Detect which cell encompasses the target text, then output its [X, Y] center coordinate. 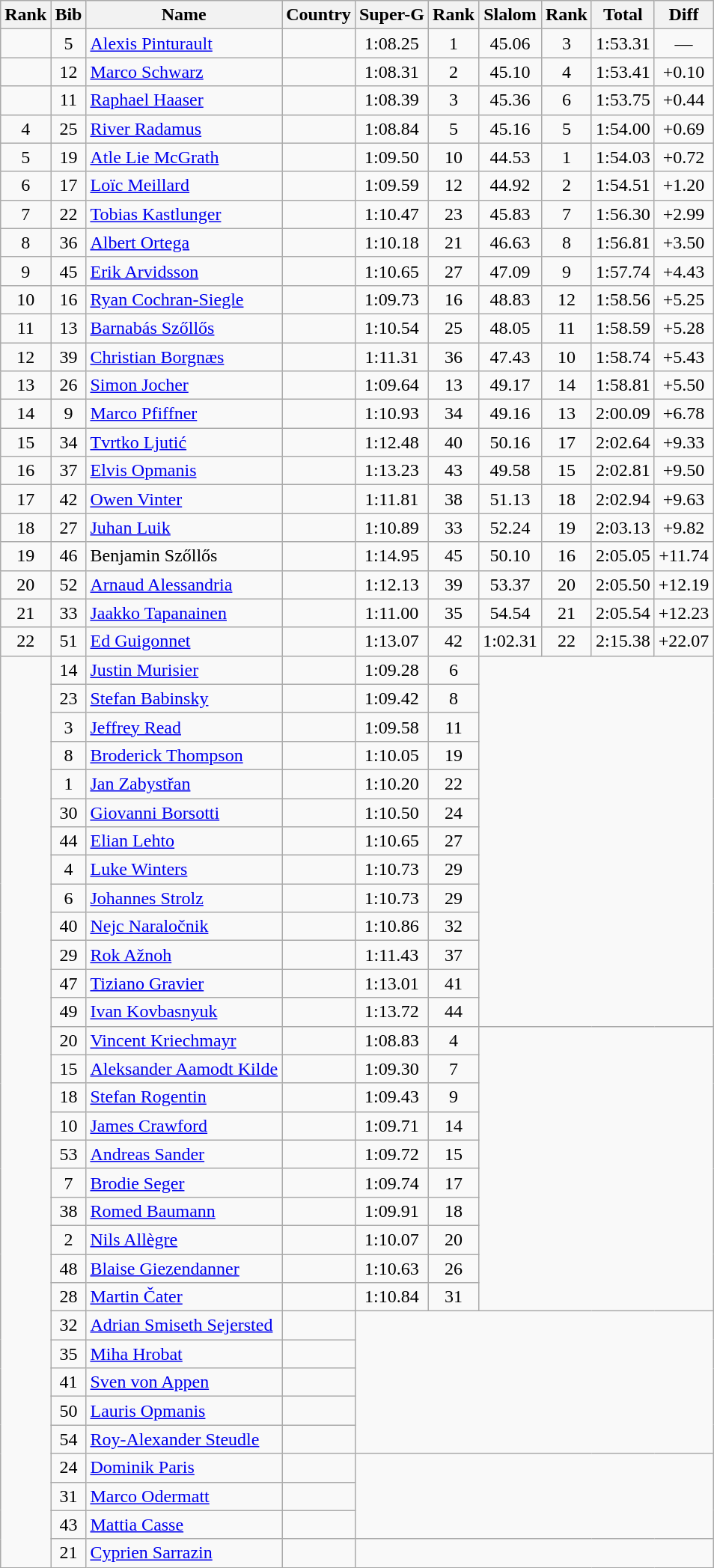
1:54.51 [623, 186]
+9.82 [684, 528]
Total [623, 15]
+9.63 [684, 499]
+2.99 [684, 214]
1:12.13 [391, 585]
1:10.84 [391, 1297]
+0.69 [684, 129]
54.54 [510, 613]
Elvis Opmanis [184, 471]
1:11.81 [391, 499]
1:10.20 [391, 784]
Elian Lehto [184, 841]
Dominik Paris [184, 1468]
Luke Winters [184, 870]
Raphael Haaser [184, 100]
1:10.89 [391, 528]
1:13.07 [391, 641]
1:11.00 [391, 613]
47.43 [510, 357]
Aleksander Aamodt Kilde [184, 1069]
Roy-Alexander Steudle [184, 1439]
1:09.43 [391, 1097]
2:15.38 [623, 641]
1:13.01 [391, 983]
Owen Vinter [184, 499]
45.06 [510, 43]
+1.20 [684, 186]
1:09.58 [391, 727]
Tobias Kastlunger [184, 214]
1:10.18 [391, 242]
Miha Hrobat [184, 1354]
47.09 [510, 271]
+9.33 [684, 442]
Vincent Kriechmayr [184, 1040]
Romed Baumann [184, 1211]
1:58.59 [623, 328]
1:58.74 [623, 357]
1:09.72 [391, 1154]
+12.23 [684, 613]
1:11.43 [391, 955]
— [684, 43]
+9.50 [684, 471]
45.36 [510, 100]
1:09.74 [391, 1183]
Sven von Appen [184, 1382]
47 [69, 983]
1:08.39 [391, 100]
48 [69, 1269]
1:10.93 [391, 414]
Cyprien Sarrazin [184, 1553]
Tiziano Gravier [184, 983]
1:08.31 [391, 72]
1:08.83 [391, 1040]
Loïc Meillard [184, 186]
+5.25 [684, 299]
Albert Ortega [184, 242]
1:10.54 [391, 328]
2:05.54 [623, 613]
1:09.50 [391, 157]
1:09.73 [391, 299]
1:14.95 [391, 556]
53 [69, 1154]
+22.07 [684, 641]
49 [69, 1012]
45.10 [510, 72]
Juhan Luik [184, 528]
Christian Borgnæs [184, 357]
Erik Arvidsson [184, 271]
Slalom [510, 15]
Johannes Strolz [184, 898]
+0.72 [684, 157]
River Radamus [184, 129]
44.53 [510, 157]
Nejc Naraločnik [184, 927]
1:53.41 [623, 72]
James Crawford [184, 1126]
1:53.31 [623, 43]
1:54.03 [623, 157]
+11.74 [684, 556]
1:58.81 [623, 385]
1:56.30 [623, 214]
52 [69, 585]
1:10.50 [391, 812]
1:58.56 [623, 299]
2:05.50 [623, 585]
1:54.00 [623, 129]
2:05.05 [623, 556]
Arnaud Alessandria [184, 585]
50.10 [510, 556]
2:03.13 [623, 528]
+4.43 [684, 271]
30 [69, 812]
45.83 [510, 214]
1:10.05 [391, 755]
Ryan Cochran-Siegle [184, 299]
44.92 [510, 186]
Blaise Giezendanner [184, 1269]
Andreas Sander [184, 1154]
54 [69, 1439]
Stefan Rogentin [184, 1097]
1:56.81 [623, 242]
50.16 [510, 442]
Diff [684, 15]
49.58 [510, 471]
48.83 [510, 299]
1:53.75 [623, 100]
2:02.94 [623, 499]
+12.19 [684, 585]
1:09.91 [391, 1211]
1:13.23 [391, 471]
Marco Odermatt [184, 1496]
+6.78 [684, 414]
+0.10 [684, 72]
1:57.74 [623, 271]
+5.28 [684, 328]
Jaakko Tapanainen [184, 613]
Stefan Babinsky [184, 698]
Justin Murisier [184, 670]
1:09.71 [391, 1126]
Benjamin Szőllős [184, 556]
Marco Pfiffner [184, 414]
Marco Schwarz [184, 72]
52.24 [510, 528]
1:11.31 [391, 357]
46 [69, 556]
Jeffrey Read [184, 727]
49.17 [510, 385]
2:02.81 [623, 471]
1:10.63 [391, 1269]
Broderick Thompson [184, 755]
Jan Zabystřan [184, 784]
Lauris Opmanis [184, 1411]
Super-G [391, 15]
Country [319, 15]
51 [69, 641]
49.16 [510, 414]
1:09.59 [391, 186]
+3.50 [684, 242]
Alexis Pinturault [184, 43]
Name [184, 15]
+5.43 [684, 357]
1:13.72 [391, 1012]
+5.50 [684, 385]
+0.44 [684, 100]
Bib [69, 15]
1:10.47 [391, 214]
Giovanni Borsotti [184, 812]
53.37 [510, 585]
Rok Ažnoh [184, 955]
Simon Jocher [184, 385]
1:09.30 [391, 1069]
51.13 [510, 499]
Ivan Kovbasnyuk [184, 1012]
Ed Guigonnet [184, 641]
Tvrtko Ljutić [184, 442]
2:02.64 [623, 442]
46.63 [510, 242]
Mattia Casse [184, 1525]
Nils Allègre [184, 1239]
28 [69, 1297]
Brodie Seger [184, 1183]
45.16 [510, 129]
1:09.28 [391, 670]
Atle Lie McGrath [184, 157]
1:08.25 [391, 43]
1:10.07 [391, 1239]
1:02.31 [510, 641]
1:09.64 [391, 385]
1:10.86 [391, 927]
1:09.42 [391, 698]
2:00.09 [623, 414]
Barnabás Szőllős [184, 328]
1:12.48 [391, 442]
Adrian Smiseth Sejersted [184, 1326]
1:08.84 [391, 129]
50 [69, 1411]
48.05 [510, 328]
Martin Čater [184, 1297]
